Pinpoint the cell where the given text exists, returning its [x, y] midpoint coordinate. 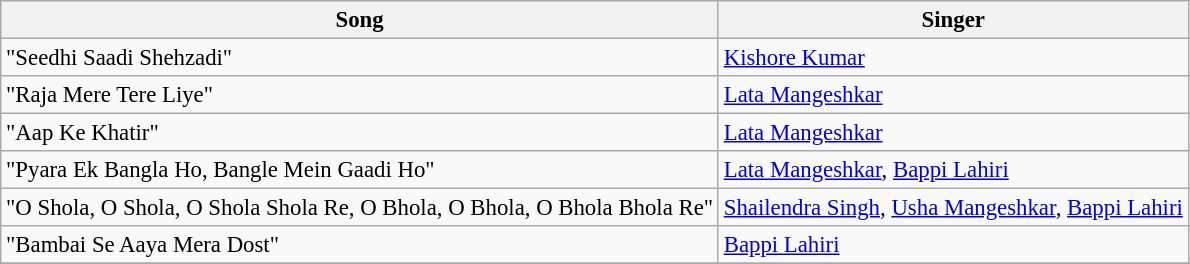
"Pyara Ek Bangla Ho, Bangle Mein Gaadi Ho" [360, 170]
Singer [953, 20]
Kishore Kumar [953, 58]
Bappi Lahiri [953, 245]
"Bambai Se Aaya Mera Dost" [360, 245]
Shailendra Singh, Usha Mangeshkar, Bappi Lahiri [953, 208]
Lata Mangeshkar, Bappi Lahiri [953, 170]
"Aap Ke Khatir" [360, 133]
"O Shola, O Shola, O Shola Shola Re, O Bhola, O Bhola, O Bhola Bhola Re" [360, 208]
"Seedhi Saadi Shehzadi" [360, 58]
"Raja Mere Tere Liye" [360, 95]
Song [360, 20]
